Search for the cell housing the specified text and yield its (x, y) center coordinate. 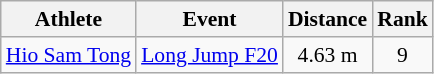
Long Jump F20 (210, 55)
Hio Sam Tong (68, 55)
Athlete (68, 19)
9 (402, 55)
Distance (328, 19)
Event (210, 19)
Rank (402, 19)
4.63 m (328, 55)
